For the text-containing cell, return its midpoint in (X, Y) coordinate format. 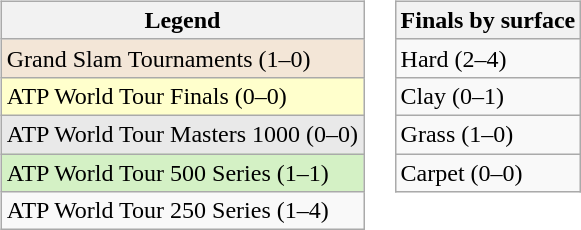
ATP World Tour 250 Series (1–4) (182, 211)
Legend (182, 20)
ATP World Tour Finals (0–0) (182, 96)
Clay (0–1) (488, 96)
Carpet (0–0) (488, 173)
ATP World Tour Masters 1000 (0–0) (182, 134)
Grand Slam Tournaments (1–0) (182, 58)
ATP World Tour 500 Series (1–1) (182, 173)
Finals by surface (488, 20)
Hard (2–4) (488, 58)
Grass (1–0) (488, 134)
